For the text-containing cell, return its midpoint in [x, y] coordinate format. 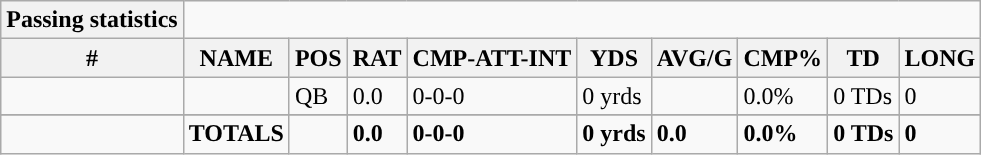
# [92, 58]
LONG [940, 58]
RAT [377, 58]
Passing statistics [92, 20]
CMP% [783, 58]
AVG/G [694, 58]
TOTALS [236, 134]
QB [318, 96]
TD [864, 58]
POS [318, 58]
CMP-ATT-INT [492, 58]
NAME [236, 58]
YDS [614, 58]
